Output the [X, Y] coordinate of the center of the cell containing the given text.  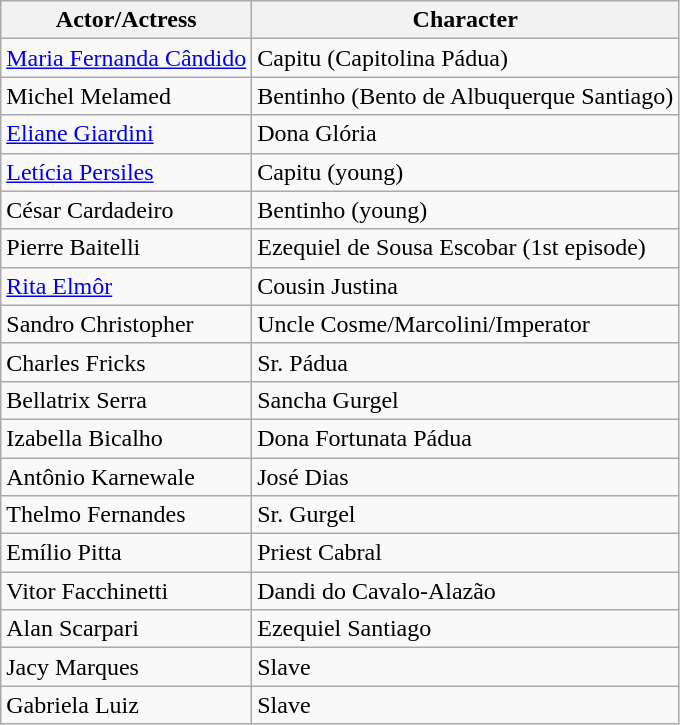
Dona Glória [466, 134]
Priest Cabral [466, 553]
Capitu (young) [466, 172]
Jacy Marques [126, 667]
Dandi do Cavalo-Alazão [466, 591]
Character [466, 20]
Ezequiel Santiago [466, 629]
Emílio Pitta [126, 553]
Bellatrix Serra [126, 400]
Sr. Gurgel [466, 515]
Bentinho (young) [466, 210]
Pierre Baitelli [126, 248]
Cousin Justina [466, 286]
Sandro Christopher [126, 324]
Actor/Actress [126, 20]
Vitor Facchinetti [126, 591]
Izabella Bicalho [126, 438]
José Dias [466, 477]
Sancha Gurgel [466, 400]
Gabriela Luiz [126, 705]
Capitu (Capitolina Pádua) [466, 58]
Uncle Cosme/Marcolini/Imperator [466, 324]
Ezequiel de Sousa Escobar (1st episode) [466, 248]
Charles Fricks [126, 362]
Bentinho (Bento de Albuquerque Santiago) [466, 96]
Dona Fortunata Pádua [466, 438]
César Cardadeiro [126, 210]
Eliane Giardini [126, 134]
Antônio Karnewale [126, 477]
Thelmo Fernandes [126, 515]
Letícia Persiles [126, 172]
Alan Scarpari [126, 629]
Maria Fernanda Cândido [126, 58]
Sr. Pádua [466, 362]
Michel Melamed [126, 96]
Rita Elmôr [126, 286]
